From the cell containing the given text, extract its center point as (x, y) coordinate. 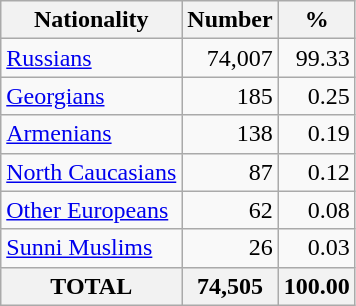
0.12 (316, 172)
Sunni Muslims (92, 248)
North Caucasians (92, 172)
138 (230, 134)
74,505 (230, 286)
Number (230, 20)
185 (230, 96)
Georgians (92, 96)
Armenians (92, 134)
74,007 (230, 58)
26 (230, 248)
% (316, 20)
99.33 (316, 58)
0.08 (316, 210)
87 (230, 172)
Other Europeans (92, 210)
0.03 (316, 248)
0.19 (316, 134)
0.25 (316, 96)
62 (230, 210)
100.00 (316, 286)
Russians (92, 58)
Nationality (92, 20)
TOTAL (92, 286)
